Provide the (X, Y) coordinate of the cell's center where the given text is located.  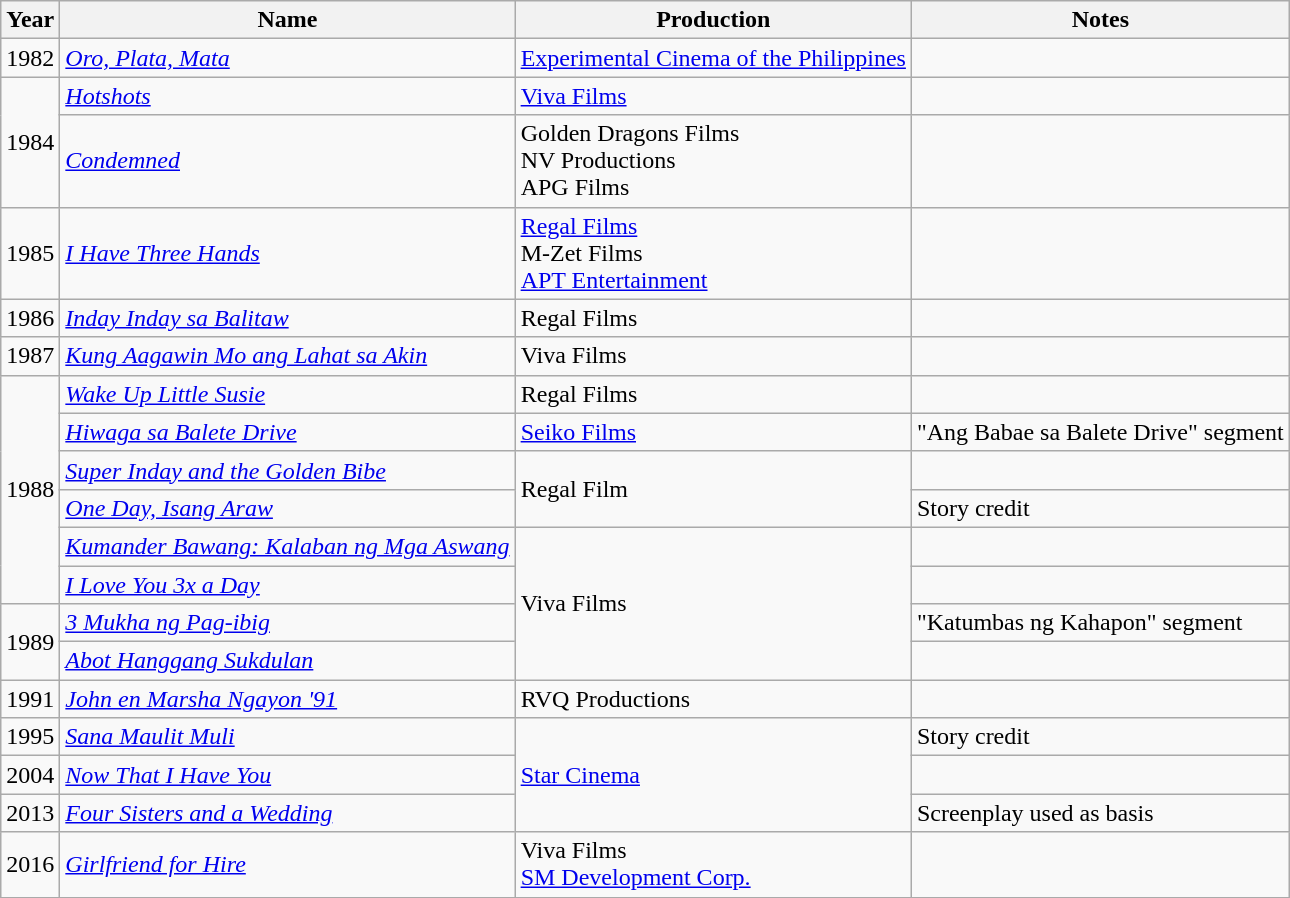
1982 (30, 58)
2004 (30, 775)
Abot Hanggang Sukdulan (288, 661)
RVQ Productions (713, 699)
Regal FilmsM-Zet FilmsAPT Entertainment (713, 253)
"Ang Babae sa Balete Drive" segment (1100, 432)
Oro, Plata, Mata (288, 58)
Kumander Bawang: Kalaban ng Mga Aswang (288, 546)
Viva FilmsSM Development Corp. (713, 864)
One Day, Isang Araw (288, 508)
1986 (30, 318)
Hiwaga sa Balete Drive (288, 432)
2016 (30, 864)
Screenplay used as basis (1100, 813)
Name (288, 20)
Inday Inday sa Balitaw (288, 318)
John en Marsha Ngayon '91 (288, 699)
Year (30, 20)
1987 (30, 356)
Wake Up Little Susie (288, 394)
Star Cinema (713, 775)
Super Inday and the Golden Bibe (288, 470)
Now That I Have You (288, 775)
Condemned (288, 161)
Golden Dragons FilmsNV ProductionsAPG Films (713, 161)
1995 (30, 737)
3 Mukha ng Pag-ibig (288, 623)
Experimental Cinema of the Philippines (713, 58)
1985 (30, 253)
1984 (30, 142)
1991 (30, 699)
"Katumbas ng Kahapon" segment (1100, 623)
2013 (30, 813)
I Love You 3x a Day (288, 585)
Production (713, 20)
Notes (1100, 20)
I Have Three Hands (288, 253)
Kung Aagawin Mo ang Lahat sa Akin (288, 356)
Sana Maulit Muli (288, 737)
Girlfriend for Hire (288, 864)
1988 (30, 489)
Regal Film (713, 489)
1989 (30, 642)
Seiko Films (713, 432)
Four Sisters and a Wedding (288, 813)
Hotshots (288, 96)
